For the text-containing cell, return its midpoint in [X, Y] coordinate format. 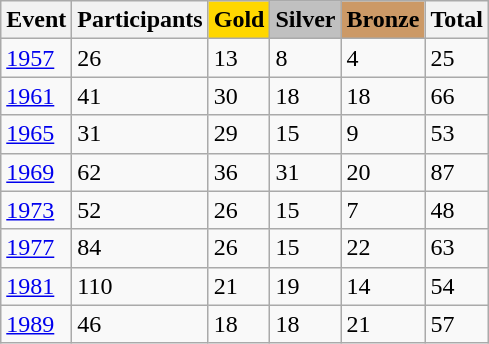
1961 [36, 96]
Total [457, 20]
9 [383, 134]
54 [457, 286]
48 [457, 210]
66 [457, 96]
30 [239, 96]
1965 [36, 134]
1973 [36, 210]
110 [140, 286]
19 [306, 286]
13 [239, 58]
25 [457, 58]
36 [239, 172]
4 [383, 58]
Bronze [383, 20]
53 [457, 134]
22 [383, 248]
1981 [36, 286]
1957 [36, 58]
14 [383, 286]
57 [457, 324]
52 [140, 210]
63 [457, 248]
Event [36, 20]
46 [140, 324]
41 [140, 96]
62 [140, 172]
1969 [36, 172]
Silver [306, 20]
Participants [140, 20]
20 [383, 172]
84 [140, 248]
Gold [239, 20]
8 [306, 58]
7 [383, 210]
29 [239, 134]
1977 [36, 248]
1989 [36, 324]
87 [457, 172]
